Search for the cell housing the specified text and yield its (x, y) center coordinate. 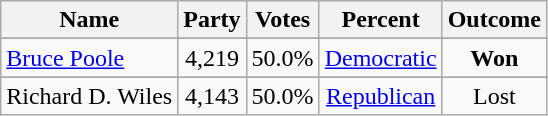
Percent (380, 20)
Richard D. Wiles (90, 96)
4,219 (212, 58)
Party (212, 20)
Lost (494, 96)
Won (494, 58)
Name (90, 20)
Outcome (494, 20)
Votes (282, 20)
4,143 (212, 96)
Bruce Poole (90, 58)
Democratic (380, 58)
Republican (380, 96)
